Return [x, y] of the center of cell containing provided text 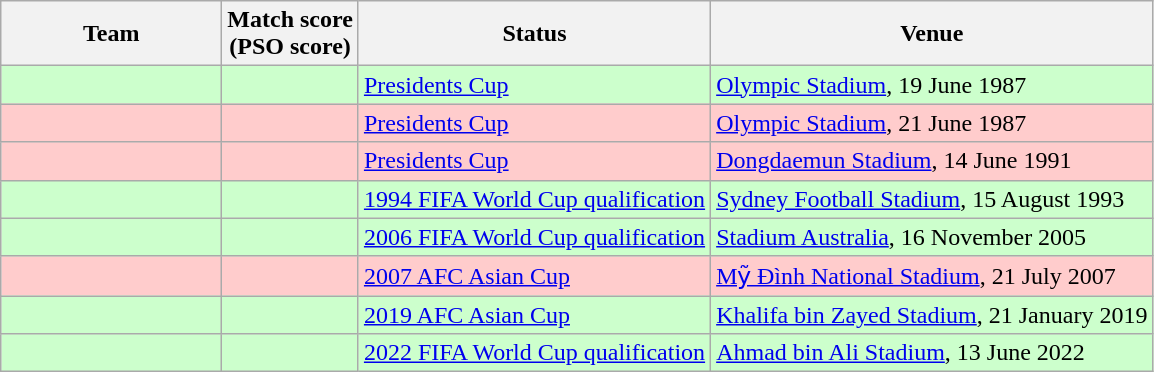
1994 FIFA World Cup qualification [534, 199]
Team [112, 34]
Stadium Australia, 16 November 2005 [932, 237]
Sydney Football Stadium, 15 August 1993 [932, 199]
2019 AFC Asian Cup [534, 315]
Mỹ Đình National Stadium, 21 July 2007 [932, 276]
Ahmad bin Ali Stadium, 13 June 2022 [932, 353]
Dongdaemun Stadium, 14 June 1991 [932, 161]
2022 FIFA World Cup qualification [534, 353]
Status [534, 34]
Match score (PSO score) [290, 34]
Olympic Stadium, 19 June 1987 [932, 85]
Khalifa bin Zayed Stadium, 21 January 2019 [932, 315]
2006 FIFA World Cup qualification [534, 237]
2007 AFC Asian Cup [534, 276]
Olympic Stadium, 21 June 1987 [932, 123]
Venue [932, 34]
